Output the (X, Y) coordinate of the center of the cell containing the given text.  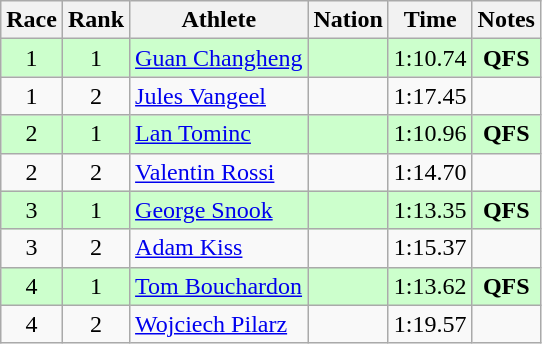
Valentin Rossi (219, 172)
Athlete (219, 20)
1:14.70 (430, 172)
1:13.62 (430, 286)
Notes (506, 20)
1:10.96 (430, 134)
George Snook (219, 210)
1:13.35 (430, 210)
Guan Changheng (219, 58)
1:19.57 (430, 324)
Race (32, 20)
Lan Tominc (219, 134)
1:17.45 (430, 96)
Wojciech Pilarz (219, 324)
1:15.37 (430, 248)
Nation (348, 20)
1:10.74 (430, 58)
Rank (96, 20)
Time (430, 20)
Adam Kiss (219, 248)
Tom Bouchardon (219, 286)
Jules Vangeel (219, 96)
